Determine the (x, y) coordinate at the center of the cell enclosing the given text.  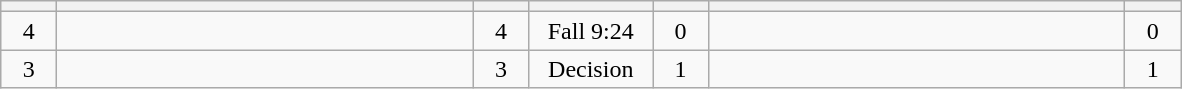
Decision (591, 69)
Fall 9:24 (591, 31)
